Extract the [x, y] coordinate from the center of the cell holding the provided text.  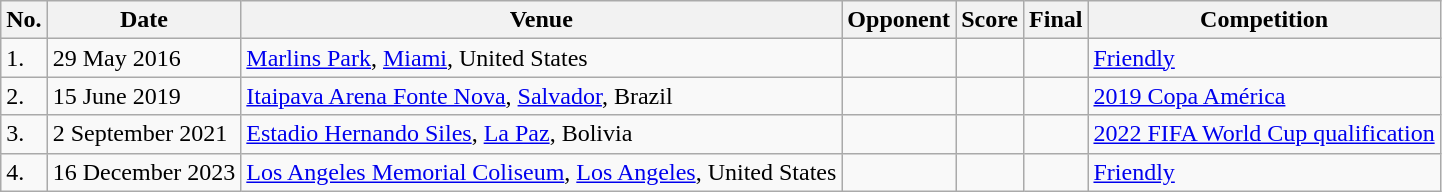
Opponent [899, 20]
29 May 2016 [144, 58]
Marlins Park, Miami, United States [542, 58]
4. [24, 172]
2 September 2021 [144, 134]
2. [24, 96]
Venue [542, 20]
Score [990, 20]
2019 Copa América [1264, 96]
16 December 2023 [144, 172]
3. [24, 134]
2022 FIFA World Cup qualification [1264, 134]
Estadio Hernando Siles, La Paz, Bolivia [542, 134]
Date [144, 20]
Final [1056, 20]
15 June 2019 [144, 96]
No. [24, 20]
Competition [1264, 20]
1. [24, 58]
Los Angeles Memorial Coliseum, Los Angeles, United States [542, 172]
Itaipava Arena Fonte Nova, Salvador, Brazil [542, 96]
